Determine the [X, Y] coordinate at the center of the cell enclosing the given text.  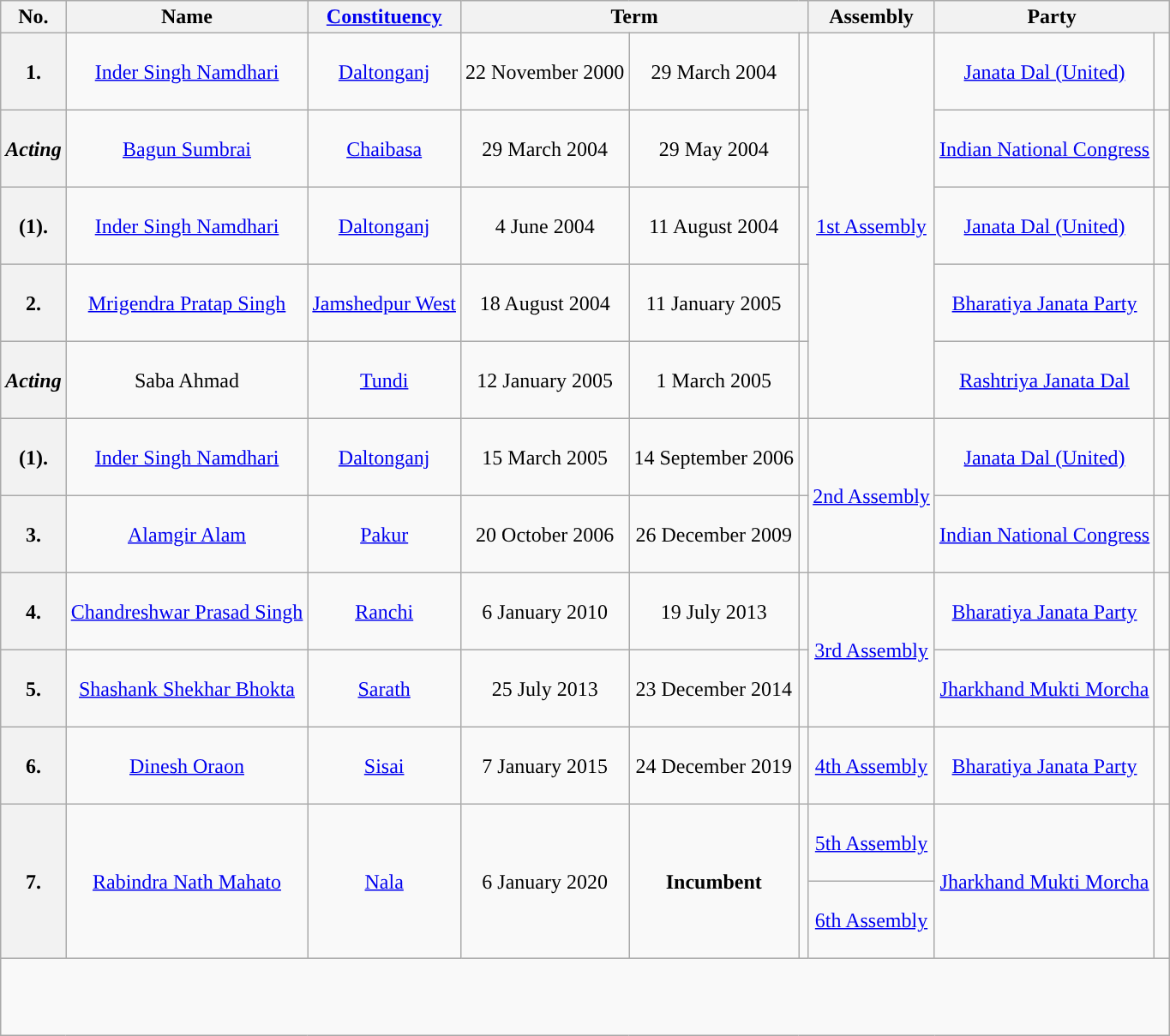
Rashtriya Janata Dal [1044, 380]
1. [33, 72]
25 July 2013 [545, 689]
26 December 2009 [714, 535]
Dinesh Oraon [187, 766]
Constituency [384, 17]
23 December 2014 [714, 689]
1st Assembly [872, 226]
18 August 2004 [545, 303]
Assembly [872, 17]
11 January 2005 [714, 303]
15 March 2005 [545, 458]
5. [33, 689]
6. [33, 766]
29 May 2004 [714, 149]
Rabindra Nath Mahato [187, 882]
6 January 2010 [545, 612]
22 November 2000 [545, 72]
Chaibasa [384, 149]
No. [33, 17]
Nala [384, 882]
12 January 2005 [545, 380]
2. [33, 303]
Term [634, 17]
Sisai [384, 766]
5th Assembly [872, 843]
Bagun Sumbrai [187, 149]
Name [187, 17]
20 October 2006 [545, 535]
Mrigendra Pratap Singh [187, 303]
Chandreshwar Prasad Singh [187, 612]
11 August 2004 [714, 226]
24 December 2019 [714, 766]
3. [33, 535]
4. [33, 612]
Saba Ahmad [187, 380]
1 March 2005 [714, 380]
Alamgir Alam [187, 535]
7. [33, 882]
Tundi [384, 380]
Incumbent [714, 882]
4th Assembly [872, 766]
4 June 2004 [545, 226]
2nd Assembly [872, 496]
Pakur [384, 535]
Party [1051, 17]
Sarath [384, 689]
Shashank Shekhar Bhokta [187, 689]
Jamshedpur West [384, 303]
14 September 2006 [714, 458]
7 January 2015 [545, 766]
6 January 2020 [545, 882]
3rd Assembly [872, 650]
Ranchi [384, 612]
6th Assembly [872, 920]
19 July 2013 [714, 612]
